From the cell containing the given text, extract its center point as [X, Y] coordinate. 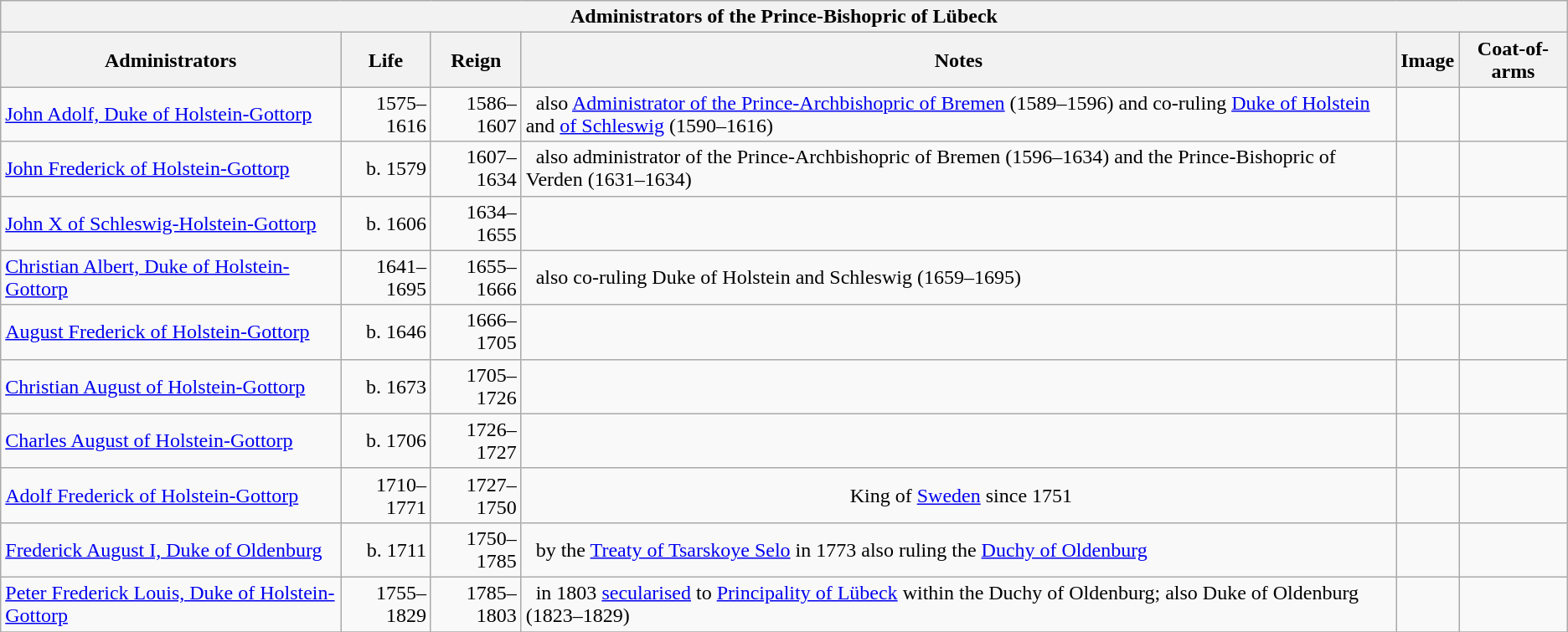
Reign [476, 60]
1785–1803 [476, 604]
John Frederick of Holstein-Gottorp [171, 169]
also co-ruling Duke of Holstein and Schleswig (1659–1695) [958, 278]
also Administrator of the Prince-Archbishopric of Bremen (1589–1596) and co-ruling Duke of Holstein and of Schleswig (1590–1616) [958, 114]
b. 1646 [386, 331]
1727–1750 [476, 496]
King of Sweden since 1751 [958, 496]
Life [386, 60]
1655–1666 [476, 278]
John Adolf, Duke of Holstein-Gottorp [171, 114]
by the Treaty of Tsarskoye Selo in 1773 also ruling the Duchy of Oldenburg [958, 549]
1607–1634 [476, 169]
1575–1616 [386, 114]
1755–1829 [386, 604]
Image [1427, 60]
also administrator of the Prince-Archbishopric of Bremen (1596–1634) and the Prince-Bishopric of Verden (1631–1634) [958, 169]
b. 1606 [386, 223]
b. 1706 [386, 440]
Christian Albert, Duke of Holstein-Gottorp [171, 278]
Administrators of the Prince-Bishopric of Lübeck [784, 17]
Coat-of-arms [1514, 60]
b. 1711 [386, 549]
John X of Schleswig-Holstein-Gottorp [171, 223]
in 1803 secularised to Principality of Lübeck within the Duchy of Oldenburg; also Duke of Oldenburg (1823–1829) [958, 604]
August Frederick of Holstein-Gottorp [171, 331]
Frederick August I, Duke of Oldenburg [171, 549]
1634–1655 [476, 223]
1726–1727 [476, 440]
Notes [958, 60]
Charles August of Holstein-Gottorp [171, 440]
1705–1726 [476, 387]
1710–1771 [386, 496]
Administrators [171, 60]
1666–1705 [476, 331]
Peter Frederick Louis, Duke of Holstein-Gottorp [171, 604]
1641–1695 [386, 278]
1750–1785 [476, 549]
Christian August of Holstein-Gottorp [171, 387]
1586–1607 [476, 114]
Adolf Frederick of Holstein-Gottorp [171, 496]
b. 1579 [386, 169]
b. 1673 [386, 387]
